Pinpoint the cell where the given text exists, returning its (X, Y) midpoint coordinate. 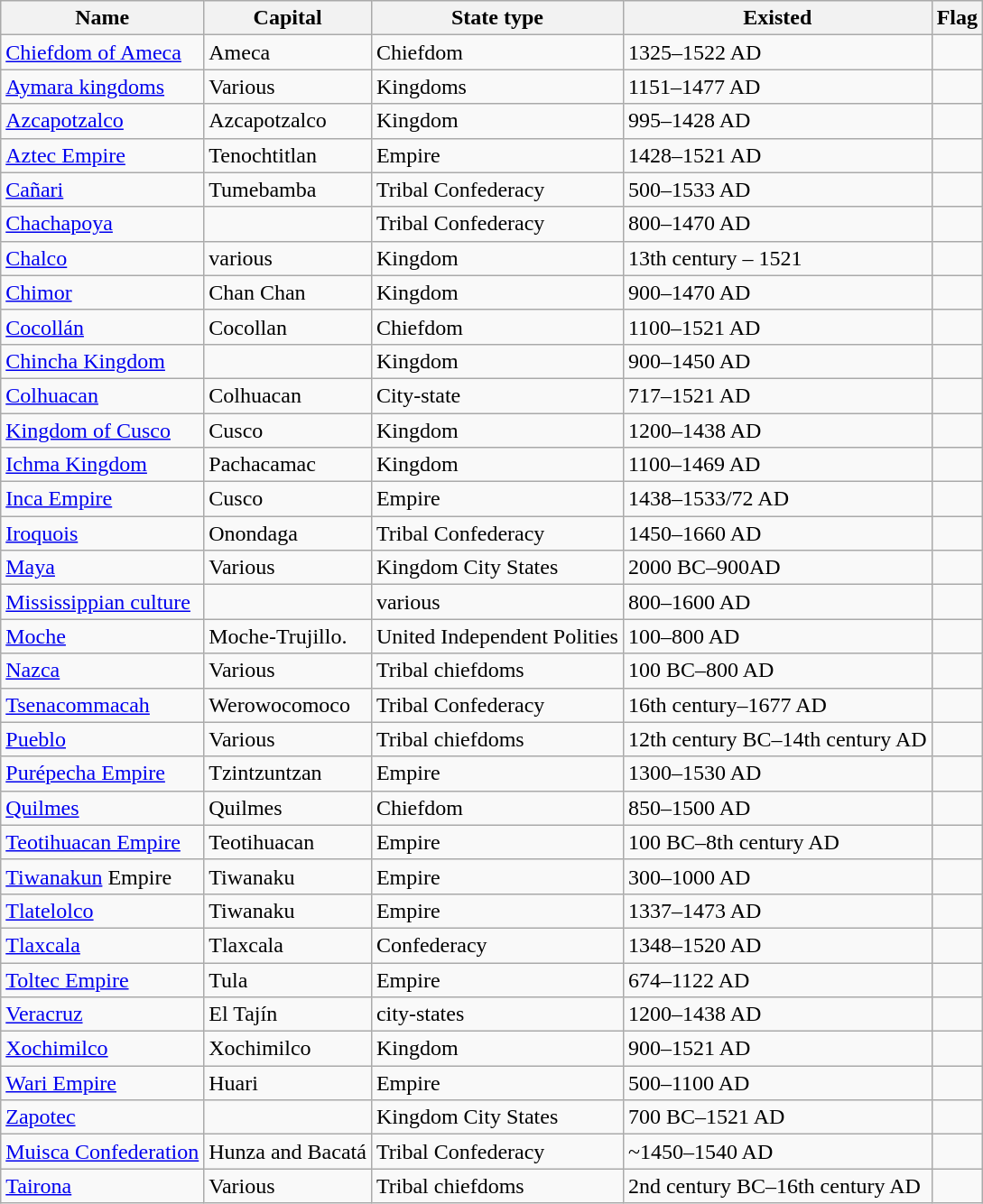
El Tajín (288, 1014)
Huari (288, 1083)
Iroquois (103, 533)
1100–1521 AD (777, 327)
1450–1660 AD (777, 533)
Mississippian culture (103, 602)
Teotihuacan Empire (103, 842)
Werowocomoco (288, 705)
Purépecha Empire (103, 773)
Moche (103, 636)
Chincha Kingdom (103, 361)
city-states (496, 1014)
1428–1521 AD (777, 155)
Tumebamba (288, 190)
16th century–1677 AD (777, 705)
717–1521 AD (777, 395)
Ameca (288, 52)
Flag (957, 18)
Wari Empire (103, 1083)
Chachapoya (103, 224)
Tzintzuntzan (288, 773)
Muisca Confederation (103, 1152)
Capital (288, 18)
800–1600 AD (777, 602)
900–1521 AD (777, 1049)
Moche-Trujillo. (288, 636)
674–1122 AD (777, 979)
1438–1533/72 AD (777, 499)
900–1450 AD (777, 361)
Tula (288, 979)
Chalco (103, 258)
Tsenacommacah (103, 705)
100–800 AD (777, 636)
2000 BC–900AD (777, 568)
100 BC–800 AD (777, 671)
Inca Empire (103, 499)
12th century BC–14th century AD (777, 739)
1100–1469 AD (777, 465)
Existed (777, 18)
Teotihuacan (288, 842)
900–1470 AD (777, 292)
Nazca (103, 671)
Cañari (103, 190)
Tairona (103, 1186)
Onondaga (288, 533)
Tiwanakun Empire (103, 876)
Cocollan (288, 327)
State type (496, 18)
1151–1477 AD (777, 87)
Veracruz (103, 1014)
850–1500 AD (777, 808)
Tenochtitlan (288, 155)
~1450–1540 AD (777, 1152)
Tlatelolco (103, 911)
500–1100 AD (777, 1083)
Aymara kingdoms (103, 87)
Chiefdom of Ameca (103, 52)
13th century – 1521 (777, 258)
2nd century BC–16th century AD (777, 1186)
Maya (103, 568)
Chan Chan (288, 292)
Toltec Empire (103, 979)
1337–1473 AD (777, 911)
1348–1520 AD (777, 945)
City-state (496, 395)
100 BC–8th century AD (777, 842)
Hunza and Bacatá (288, 1152)
Pachacamac (288, 465)
1325–1522 AD (777, 52)
Zapotec (103, 1117)
Name (103, 18)
Kingdoms (496, 87)
Cocollán (103, 327)
700 BC–1521 AD (777, 1117)
United Independent Polities (496, 636)
300–1000 AD (777, 876)
1300–1530 AD (777, 773)
Aztec Empire (103, 155)
995–1428 AD (777, 121)
Confederacy (496, 945)
Chimor (103, 292)
Ichma Kingdom (103, 465)
Kingdom of Cusco (103, 431)
Pueblo (103, 739)
800–1470 AD (777, 224)
500–1533 AD (777, 190)
